Locate the cell with the specified text and output its [X, Y] center coordinate. 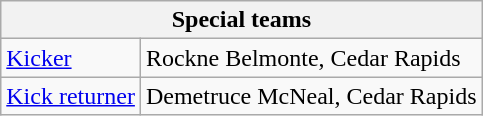
Demetruce McNeal, Cedar Rapids [311, 96]
Special teams [242, 20]
Kick returner [71, 96]
Kicker [71, 58]
Rockne Belmonte, Cedar Rapids [311, 58]
